Return (X, Y) of the center of cell containing provided text 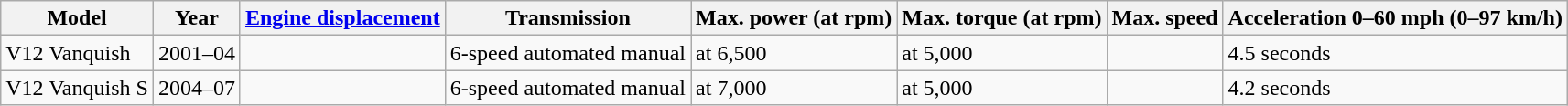
Max. torque (at rpm) (1001, 18)
Max. speed (1164, 18)
Transmission (568, 18)
Acceleration 0–60 mph (0–97 km/h) (1395, 18)
V12 Vanquish (77, 53)
Max. power (at rpm) (795, 18)
2001–04 (196, 53)
at 6,500 (795, 53)
V12 Vanquish S (77, 88)
2004–07 (196, 88)
4.2 seconds (1395, 88)
at 7,000 (795, 88)
Model (77, 18)
Year (196, 18)
4.5 seconds (1395, 53)
Engine displacement (342, 18)
